Scan for the cell matching the given text and deliver its [x, y] coordinate at center. 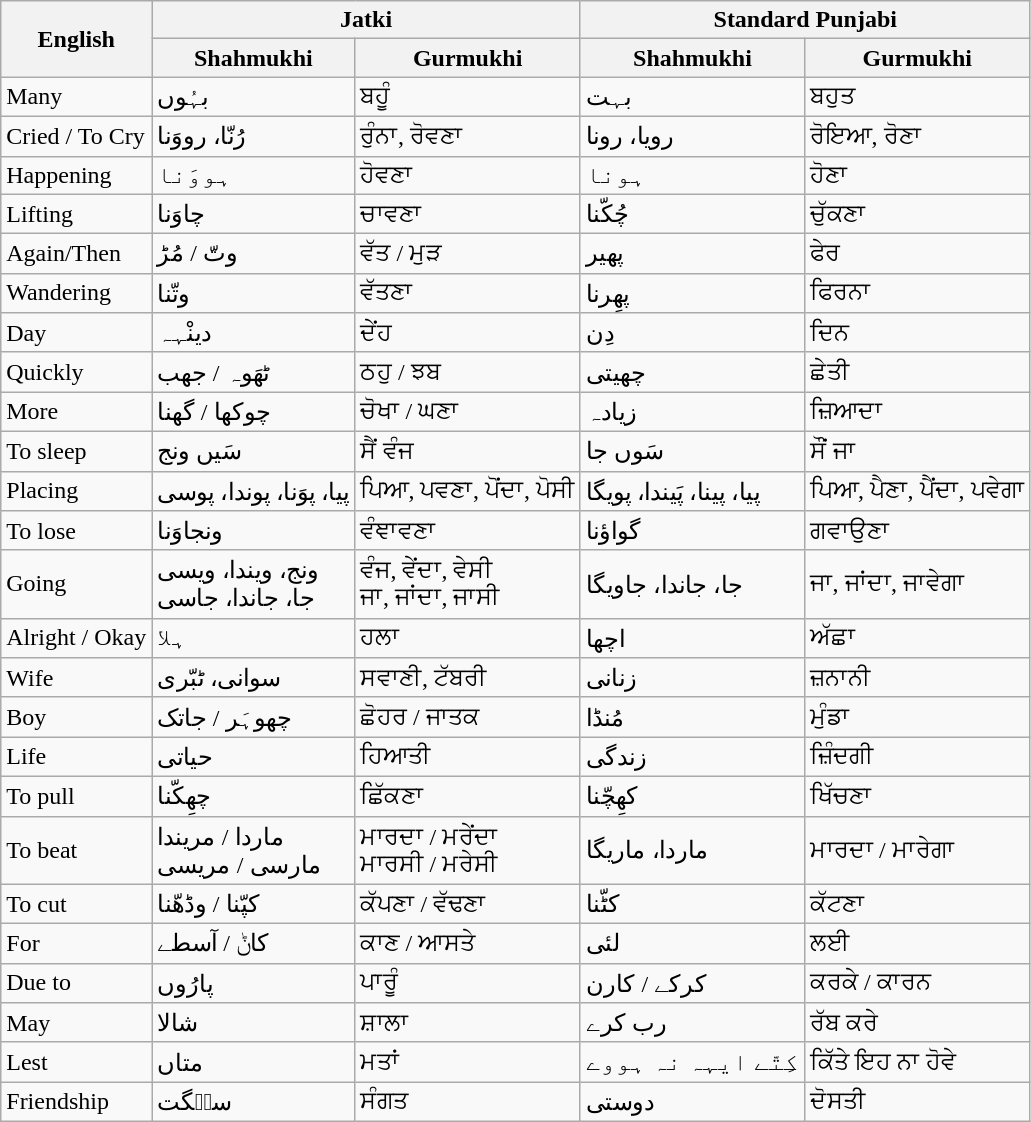
Placing [76, 491]
Boy [76, 717]
پیا، پوَنا، پوندا، پوسی [254, 491]
ਜ਼ਿਆਦਾ [917, 412]
جا، جاندا، جاویگا [692, 584]
Jatki [366, 20]
ਮਤਾਂ [468, 1062]
دینْہہ [254, 333]
For [76, 944]
To sleep [76, 451]
ہونا [692, 175]
ਫੇਰ [917, 254]
چھِکّنا [254, 796]
Quickly [76, 372]
ماردا، ماریگا [692, 850]
Lifting [76, 214]
Cried / To Cry [76, 136]
To cut [76, 904]
متاں [254, 1062]
ਹੋਣਾ [917, 175]
ਹੋਵਣਾ [468, 175]
Wandering [76, 293]
چُکّنا [692, 214]
ਗਵਾਉਣਾ [917, 531]
سَیں ونج [254, 451]
شالا [254, 1023]
رویا، رونا [692, 136]
وتّنا [254, 293]
ਵੱਤਣਾ [468, 293]
ٹھَوہ / جھب [254, 372]
ونج، ویندا، ویسیجا، جاندا، جاسی [254, 584]
کاݨ / آسطے [254, 944]
ਦਿਨ [917, 333]
ਕਾਣ / ਆਸਤੇ [468, 944]
ਹਲਾ [468, 638]
ਕਿੱਤੇ ਇਹ ਨਾ ਹੋਵੇ [917, 1062]
دوستی [692, 1102]
ਛੇਤੀ [917, 372]
سوانی، ٹبّری [254, 678]
ਸੰਗਤ [468, 1102]
ونجاوَنا [254, 531]
سن٘گت [254, 1102]
ਜ਼ਨਾਨੀ [917, 678]
ਸਵਾਣੀ, ਟੱਬਰੀ [468, 678]
ਜਾ, ਜਾਂਦਾ, ਜਾਵੇਗਾ [917, 584]
رُنّا، رووَنا [254, 136]
Life [76, 757]
Lest [76, 1062]
May [76, 1023]
To beat [76, 850]
Day [76, 333]
ਠਹੁ / ਝਬ [468, 372]
ਲਈ [917, 944]
چھوہَر / جاتک [254, 717]
زیادہ [692, 412]
زنانی [692, 678]
ਦੋਸਤੀ [917, 1102]
ਪਾਰੂੰ [468, 983]
ਰੱਬ ਕਰੇ [917, 1023]
وتّ / مُڑ [254, 254]
پارُوں [254, 983]
کرکے / کارن [692, 983]
چوکھا / گھنا [254, 412]
ਅੱਛਾ [917, 638]
Friendship [76, 1102]
ਛੋਹਰ / ਜਾਤਕ [468, 717]
ਮੁੰਡਾ [917, 717]
حیاتی [254, 757]
ਮਾਰਦਾ / ਮਰੇਂਦਾਮਾਰਸੀ / ਮਰੇਸੀ [468, 850]
چھیتی [692, 372]
پھیر [692, 254]
ਮਾਰਦਾ / ਮਾਰੇਗਾ [917, 850]
ਹਿਆਤੀ [468, 757]
Due to [76, 983]
Wife [76, 678]
ਕੱਪਣਾ / ਵੱਢਣਾ [468, 904]
پیا، پینا، پَیندا، پویگا [692, 491]
ਵੱਤ / ਮੁੜ [468, 254]
ਪਿਆ, ਪਵਣਾ, ਪੋਂਦਾ, ਪੋਸੀ [468, 491]
Standard Punjabi [805, 20]
چاوَنا [254, 214]
Many [76, 97]
بہُوں [254, 97]
ਖਿੱਚਣਾ [917, 796]
کپّنا / وڈھّنا [254, 904]
کِتّے ایہہ نہ ہووے [692, 1062]
More [76, 412]
ਬਹੂੰ [468, 97]
ਛਿੱਕਣਾ [468, 796]
ਜ਼ਿੰਦਗੀ [917, 757]
ਵੰਜ, ਵੇਂਦਾ, ਵੇਸੀਜਾ, ਜਾਂਦਾ, ਜਾਸੀ [468, 584]
Again/Then [76, 254]
ਕੱਟਣਾ [917, 904]
ਰੁੰਨਾ, ਰੋਵਣਾ [468, 136]
پھِرنا [692, 293]
ਰੋਇਆ, ਰੋਣਾ [917, 136]
ਚਾਵਣਾ [468, 214]
ਸ਼ਾਲਾ [468, 1023]
زندگی [692, 757]
ਦੇਂਹ [468, 333]
ਪਿਆ, ਪੈਣਾ, ਪੈਂਦਾ, ਪਵੇਗਾ [917, 491]
سَوں جا [692, 451]
ਫਿਰਨਾ [917, 293]
ہلا [254, 638]
ਸੌਂ ਜਾ [917, 451]
ਸੈਂ ਵੰਜ [468, 451]
ਬਹੁਤ [917, 97]
دِن [692, 333]
To pull [76, 796]
ਚੁੱਕਣਾ [917, 214]
گواؤنا [692, 531]
لئی [692, 944]
Alright / Okay [76, 638]
اچھا [692, 638]
کھِچّنا [692, 796]
To lose [76, 531]
مُنڈا [692, 717]
رب کرے [692, 1023]
ਚੋਖਾ / ਘਣਾ [468, 412]
بہت [692, 97]
ਕਰਕੇ / ਕਾਰਨ [917, 983]
Going [76, 584]
Happening [76, 175]
English [76, 39]
ਵੰਞਾਵਣਾ [468, 531]
ماردا / مریندامارسی / مریسی [254, 850]
کٹّنا [692, 904]
ہووَنا [254, 175]
